Detect which cell encompasses the target text, then output its (X, Y) center coordinate. 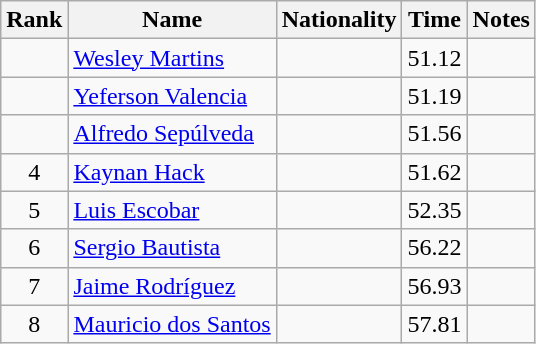
6 (34, 248)
Wesley Martins (172, 58)
Time (434, 20)
Notes (501, 20)
51.12 (434, 58)
Rank (34, 20)
4 (34, 172)
5 (34, 210)
Name (172, 20)
Sergio Bautista (172, 248)
Alfredo Sepúlveda (172, 134)
Nationality (339, 20)
8 (34, 324)
Mauricio dos Santos (172, 324)
56.22 (434, 248)
51.19 (434, 96)
Kaynan Hack (172, 172)
51.56 (434, 134)
7 (34, 286)
Luis Escobar (172, 210)
56.93 (434, 286)
51.62 (434, 172)
57.81 (434, 324)
52.35 (434, 210)
Jaime Rodríguez (172, 286)
Yeferson Valencia (172, 96)
